Output the [X, Y] coordinate of the center of the cell containing the given text.  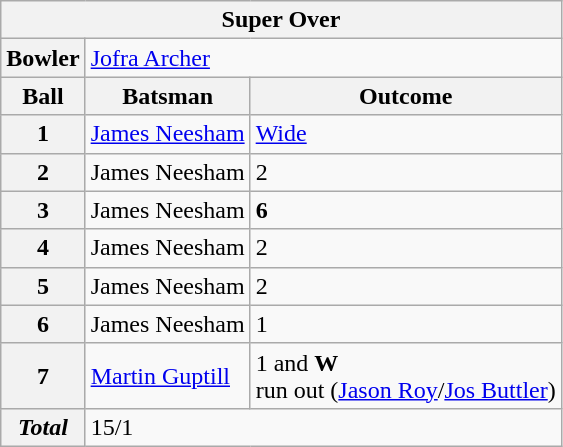
Jofra Archer [323, 58]
15/1 [323, 427]
Total [43, 427]
Wide [406, 134]
5 [43, 286]
4 [43, 248]
1 and Wrun out (Jason Roy/Jos Buttler) [406, 376]
Outcome [406, 96]
3 [43, 210]
Martin Guptill [168, 376]
Bowler [43, 58]
7 [43, 376]
Super Over [281, 20]
Ball [43, 96]
Batsman [168, 96]
